Provide the [x, y] coordinate of the cell's center where the given text is located.  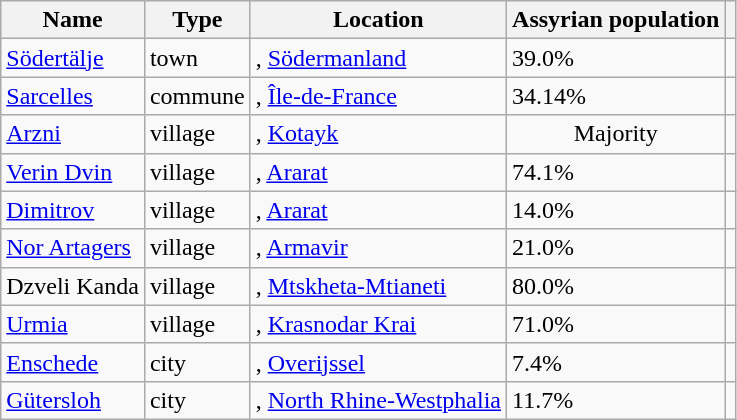
Arzni [73, 134]
11.7% [616, 400]
39.0% [616, 58]
80.0% [616, 286]
, Armavir [378, 248]
commune [197, 96]
Gütersloh [73, 400]
Enschede [73, 362]
Dzveli Kanda [73, 286]
14.0% [616, 210]
Sarcelles [73, 96]
34.14% [616, 96]
Type [197, 20]
74.1% [616, 172]
Assyrian population [616, 20]
Södertälje [73, 58]
, Södermanland [378, 58]
, Mtskheta-Mtianeti [378, 286]
, North Rhine-Westphalia [378, 400]
Nor Artagers [73, 248]
Verin Dvin [73, 172]
, Kotayk [378, 134]
, Île-de-France [378, 96]
Urmia [73, 324]
Dimitrov [73, 210]
7.4% [616, 362]
21.0% [616, 248]
, Krasnodar Krai [378, 324]
71.0% [616, 324]
Majority [616, 134]
Name [73, 20]
Location [378, 20]
, Overijssel [378, 362]
town [197, 58]
